Output the (X, Y) coordinate of the center of the cell containing the given text.  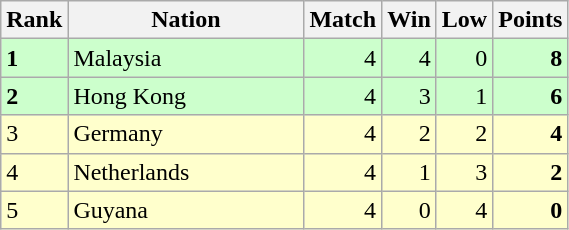
Match (343, 20)
Points (530, 20)
Germany (186, 134)
8 (530, 58)
Guyana (186, 210)
6 (530, 96)
Low (464, 20)
Nation (186, 20)
Hong Kong (186, 96)
Malaysia (186, 58)
Rank (34, 20)
Win (410, 20)
5 (34, 210)
Netherlands (186, 172)
